Extract the (x, y) coordinate from the center of the cell holding the provided text.  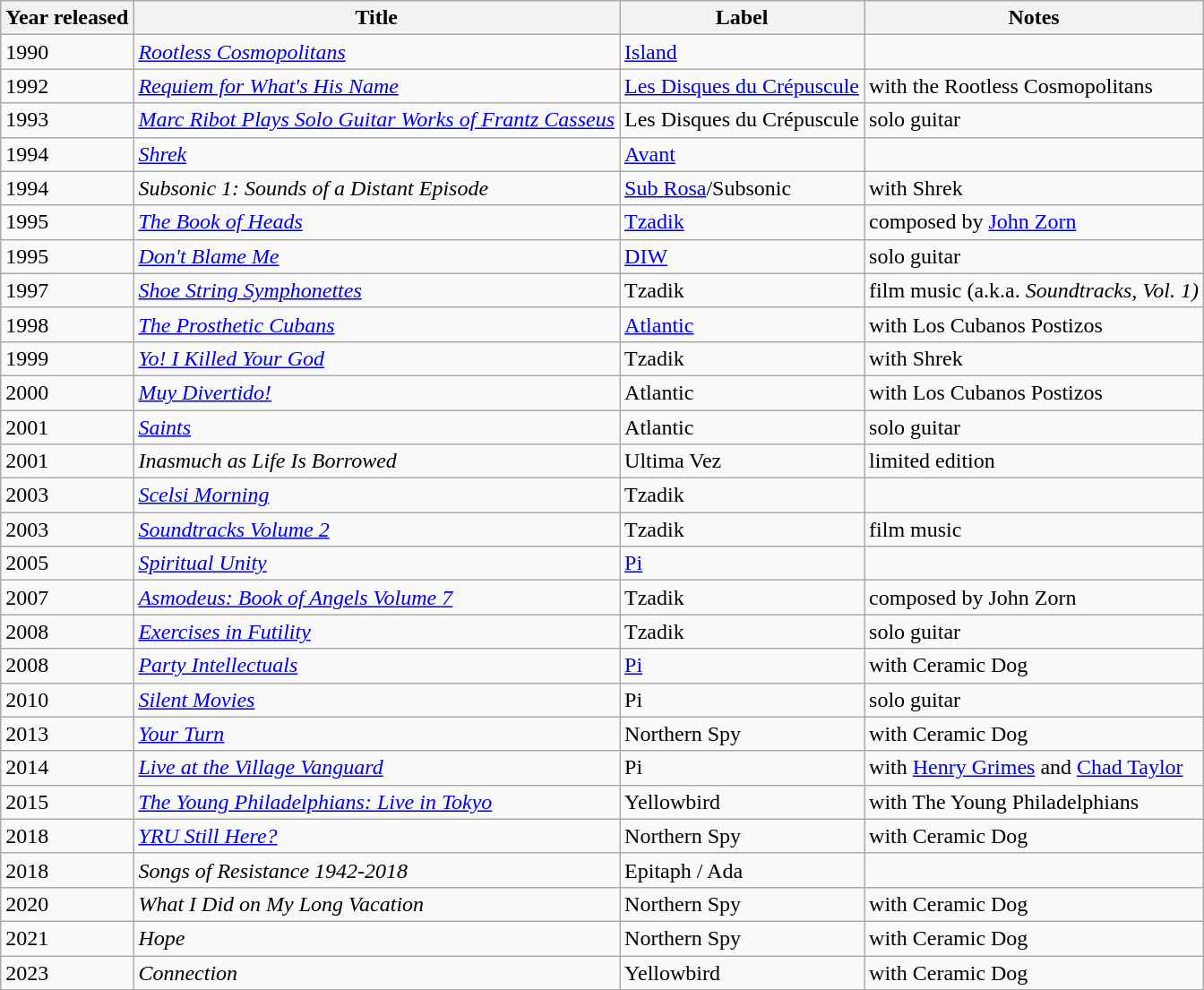
Requiem for What's His Name (376, 86)
Epitaph / Ada (742, 870)
YRU Still Here? (376, 836)
film music (1034, 529)
2010 (67, 700)
Silent Movies (376, 700)
Notes (1034, 18)
Saints (376, 427)
Songs of Resistance 1942-2018 (376, 870)
The Young Philadelphians: Live in Tokyo (376, 802)
Marc Ribot Plays Solo Guitar Works of Frantz Casseus (376, 120)
with Henry Grimes and Chad Taylor (1034, 768)
Year released (67, 18)
Shrek (376, 154)
2000 (67, 392)
2021 (67, 938)
Title (376, 18)
Live at the Village Vanguard (376, 768)
The Prosthetic Cubans (376, 324)
Shoe String Symphonettes (376, 290)
Muy Divertido! (376, 392)
2007 (67, 598)
2014 (67, 768)
Ultima Vez (742, 461)
The Book of Heads (376, 222)
Party Intellectuals (376, 666)
1997 (67, 290)
2020 (67, 904)
film music (a.k.a. Soundtracks, Vol. 1) (1034, 290)
Spiritual Unity (376, 564)
Hope (376, 938)
Connection (376, 972)
Sub Rosa/Subsonic (742, 188)
DIW (742, 256)
2015 (67, 802)
Inasmuch as Life Is Borrowed (376, 461)
limited edition (1034, 461)
2023 (67, 972)
1998 (67, 324)
Yo! I Killed Your God (376, 358)
Island (742, 52)
1999 (67, 358)
2005 (67, 564)
What I Did on My Long Vacation (376, 904)
Your Turn (376, 734)
Label (742, 18)
with the Rootless Cosmopolitans (1034, 86)
1993 (67, 120)
Soundtracks Volume 2 (376, 529)
Rootless Cosmopolitans (376, 52)
Exercises in Futility (376, 632)
2013 (67, 734)
Subsonic 1: Sounds of a Distant Episode (376, 188)
Don't Blame Me (376, 256)
Scelsi Morning (376, 495)
Asmodeus: Book of Angels Volume 7 (376, 598)
1990 (67, 52)
with The Young Philadelphians (1034, 802)
1992 (67, 86)
Avant (742, 154)
